Identify which cell holds the provided text, then report its (x, y) central coordinate. 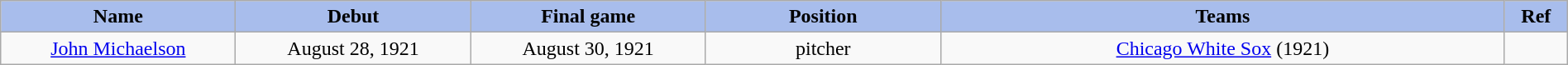
August 28, 1921 (353, 48)
Teams (1222, 17)
Chicago White Sox (1921) (1222, 48)
Name (118, 17)
Ref (1536, 17)
Position (823, 17)
Final game (588, 17)
Debut (353, 17)
pitcher (823, 48)
August 30, 1921 (588, 48)
John Michaelson (118, 48)
